Output the [X, Y] coordinate of the center of the cell containing the given text.  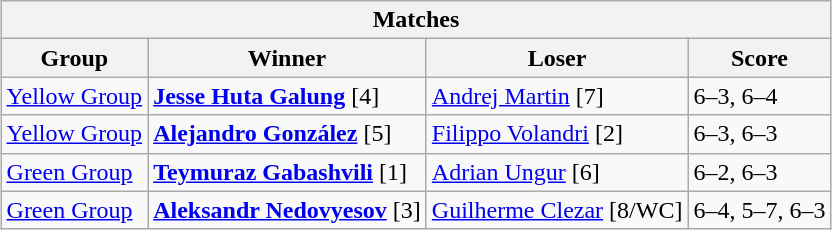
Teymuraz Gabashvili [1] [288, 172]
6–3, 6–4 [760, 96]
Alejandro González [5] [288, 134]
Aleksandr Nedovyesov [3] [288, 210]
Filippo Volandri [2] [557, 134]
Winner [288, 58]
Jesse Huta Galung [4] [288, 96]
Score [760, 58]
Loser [557, 58]
Adrian Ungur [6] [557, 172]
6–3, 6–3 [760, 134]
6–2, 6–3 [760, 172]
Andrej Martin [7] [557, 96]
Group [74, 58]
Matches [416, 20]
6–4, 5–7, 6–3 [760, 210]
Guilherme Clezar [8/WC] [557, 210]
